Extract the [X, Y] coordinate from the center of the cell holding the provided text.  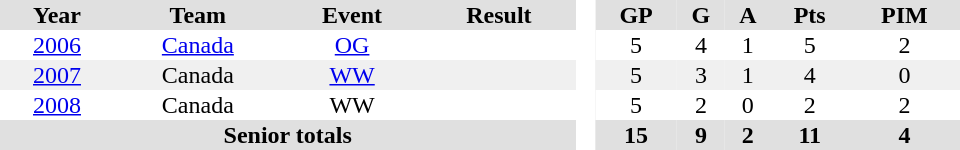
PIM [904, 15]
Pts [810, 15]
OG [352, 45]
2008 [57, 105]
Year [57, 15]
G [701, 15]
Senior totals [288, 135]
2006 [57, 45]
GP [636, 15]
Team [198, 15]
A [748, 15]
Result [500, 15]
11 [810, 135]
3 [701, 75]
2007 [57, 75]
Event [352, 15]
15 [636, 135]
9 [701, 135]
